Capture the cell that displays the provided text and extract its [x, y] central coordinate. 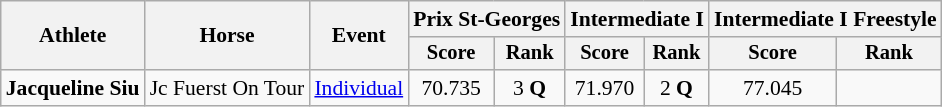
Prix St-Georges [486, 19]
Jacqueline Siu [73, 88]
3 Q [530, 88]
70.735 [451, 88]
71.970 [604, 88]
Intermediate I [637, 19]
2 Q [676, 88]
Jc Fuerst On Tour [228, 88]
77.045 [772, 88]
Intermediate I Freestyle [826, 19]
Individual [358, 88]
Event [358, 36]
Horse [228, 36]
Athlete [73, 36]
